Extract the (x, y) coordinate from the center of the cell holding the provided text.  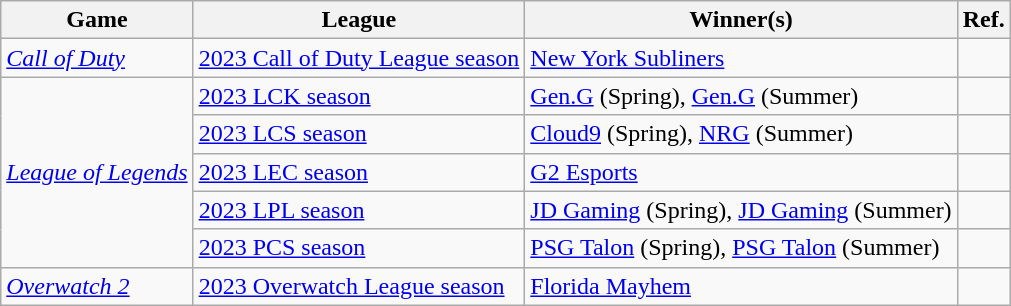
2023 PCS season (359, 248)
League (359, 20)
JD Gaming (Spring), JD Gaming (Summer) (741, 210)
2023 Call of Duty League season (359, 58)
Game (97, 20)
G2 Esports (741, 172)
2023 LCS season (359, 134)
New York Subliners (741, 58)
League of Legends (97, 172)
Florida Mayhem (741, 286)
2023 LEC season (359, 172)
Ref. (984, 20)
Gen.G (Spring), Gen.G (Summer) (741, 96)
Overwatch 2 (97, 286)
2023 LPL season (359, 210)
2023 Overwatch League season (359, 286)
PSG Talon (Spring), PSG Talon (Summer) (741, 248)
2023 LCK season (359, 96)
Winner(s) (741, 20)
Cloud9 (Spring), NRG (Summer) (741, 134)
Call of Duty (97, 58)
